Identify which cell holds the provided text, then report its (X, Y) central coordinate. 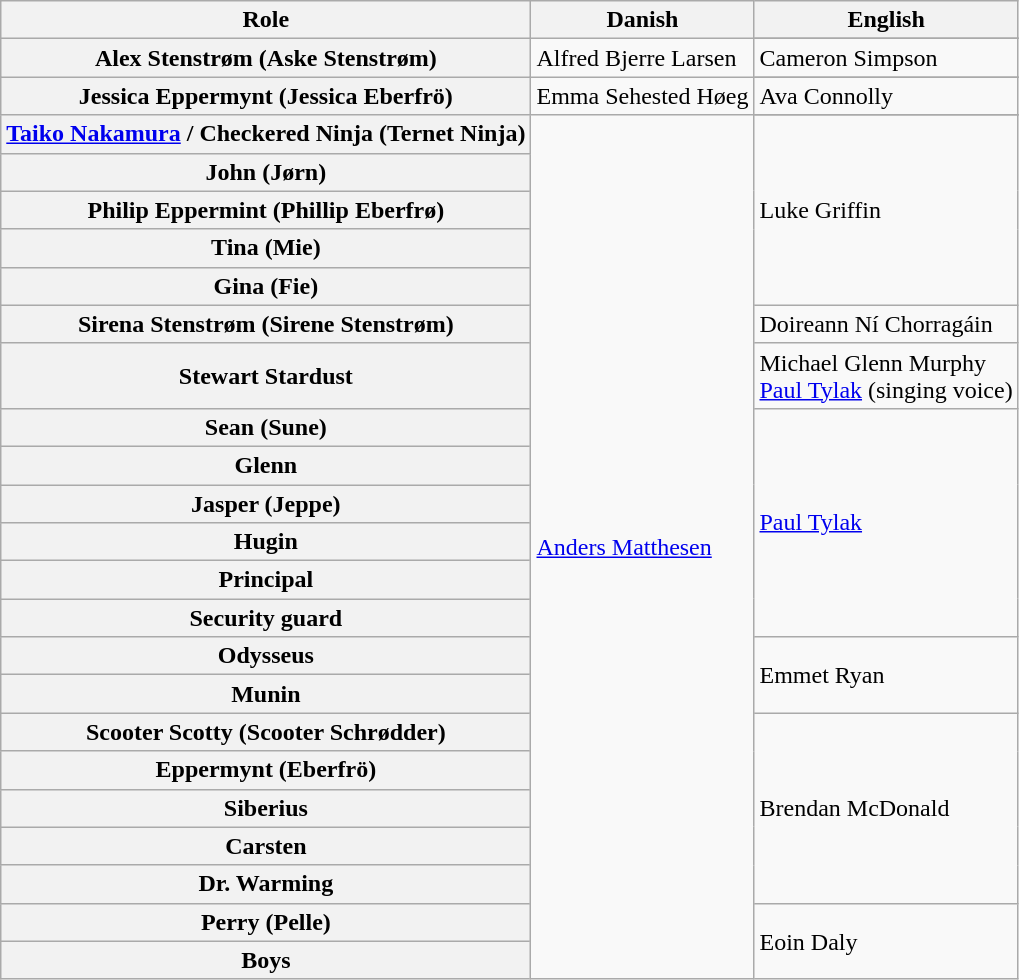
Alex Stenstrøm (Aske Stenstrøm) (266, 58)
John (Jørn) (266, 172)
Paul Tylak (886, 522)
Eppermynt (Eberfrö) (266, 770)
Sean (Sune) (266, 427)
Ava Connolly (886, 96)
Philip Eppermint (Phillip Eberfrø) (266, 210)
Hugin (266, 542)
Role (266, 20)
Dr. Warming (266, 884)
Brendan McDonald (886, 808)
Perry (Pelle) (266, 922)
Cameron Simpson (886, 58)
Odysseus (266, 656)
Stewart Stardust (266, 376)
Scooter Scotty (Scooter Schrødder) (266, 732)
Sirena Stenstrøm (Sirene Stenstrøm) (266, 324)
Security guard (266, 618)
Doireann Ní Chorragáin (886, 324)
Munin (266, 694)
Jasper (Jeppe) (266, 503)
Emmet Ryan (886, 675)
Anders Matthesen (642, 547)
Glenn (266, 465)
English (886, 20)
Carsten (266, 846)
Emma Sehested Høeg (642, 96)
Gina (Fie) (266, 286)
Luke Griffin (886, 210)
Tina (Mie) (266, 248)
Eoin Daly (886, 941)
Danish (642, 20)
Principal (266, 580)
Michael Glenn MurphyPaul Tylak (singing voice) (886, 376)
Siberius (266, 808)
Taiko Nakamura / Checkered Ninja (Ternet Ninja) (266, 134)
Boys (266, 960)
Jessica Eppermynt (Jessica Eberfrö) (266, 96)
Alfred Bjerre Larsen (642, 58)
